For the text-containing cell, return its midpoint in (x, y) coordinate format. 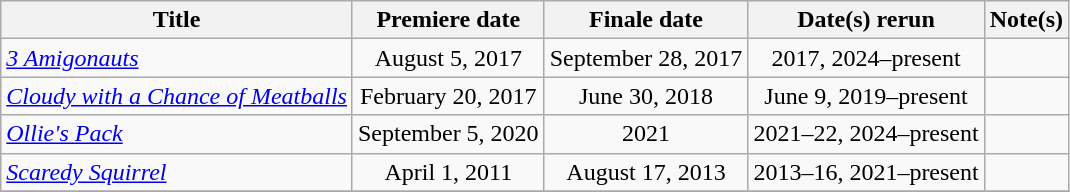
2021 (646, 134)
June 9, 2019–present (866, 96)
Cloudy with a Chance of Meatballs (177, 96)
April 1, 2011 (448, 172)
Ollie's Pack (177, 134)
2021–22, 2024–present (866, 134)
Title (177, 20)
February 20, 2017 (448, 96)
Date(s) rerun (866, 20)
2017, 2024–present (866, 58)
Scaredy Squirrel (177, 172)
August 17, 2013 (646, 172)
Premiere date (448, 20)
3 Amigonauts (177, 58)
August 5, 2017 (448, 58)
June 30, 2018 (646, 96)
2013–16, 2021–present (866, 172)
Note(s) (1026, 20)
September 28, 2017 (646, 58)
Finale date (646, 20)
September 5, 2020 (448, 134)
